Return the (x, y) coordinate for the center point of the cell that contains the specified text.  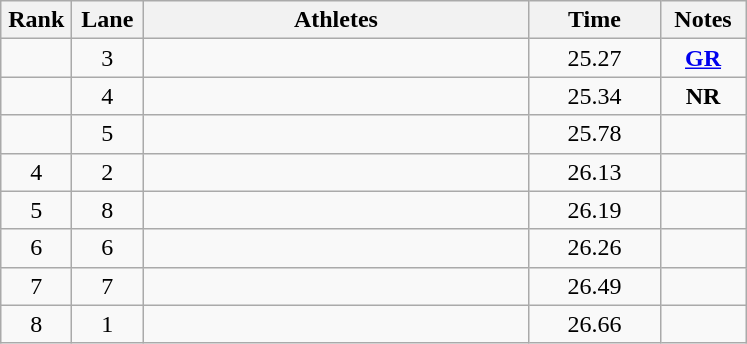
25.27 (594, 58)
25.78 (594, 134)
NR (703, 96)
26.66 (594, 324)
26.49 (594, 286)
26.13 (594, 172)
26.26 (594, 248)
26.19 (594, 210)
Notes (703, 20)
GR (703, 58)
Lane (108, 20)
Rank (36, 20)
2 (108, 172)
Athletes (336, 20)
Time (594, 20)
3 (108, 58)
25.34 (594, 96)
1 (108, 324)
